Capture the cell that displays the provided text and extract its [x, y] central coordinate. 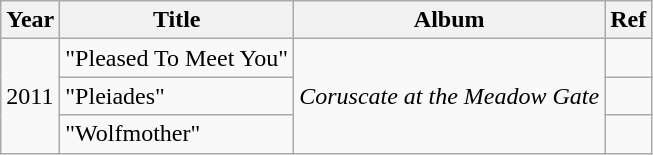
Year [30, 20]
2011 [30, 96]
Title [177, 20]
Coruscate at the Meadow Gate [450, 96]
Ref [628, 20]
"Wolfmother" [177, 134]
Album [450, 20]
"Pleased To Meet You" [177, 58]
"Pleiades" [177, 96]
